Return [X, Y] of the center of cell containing provided text 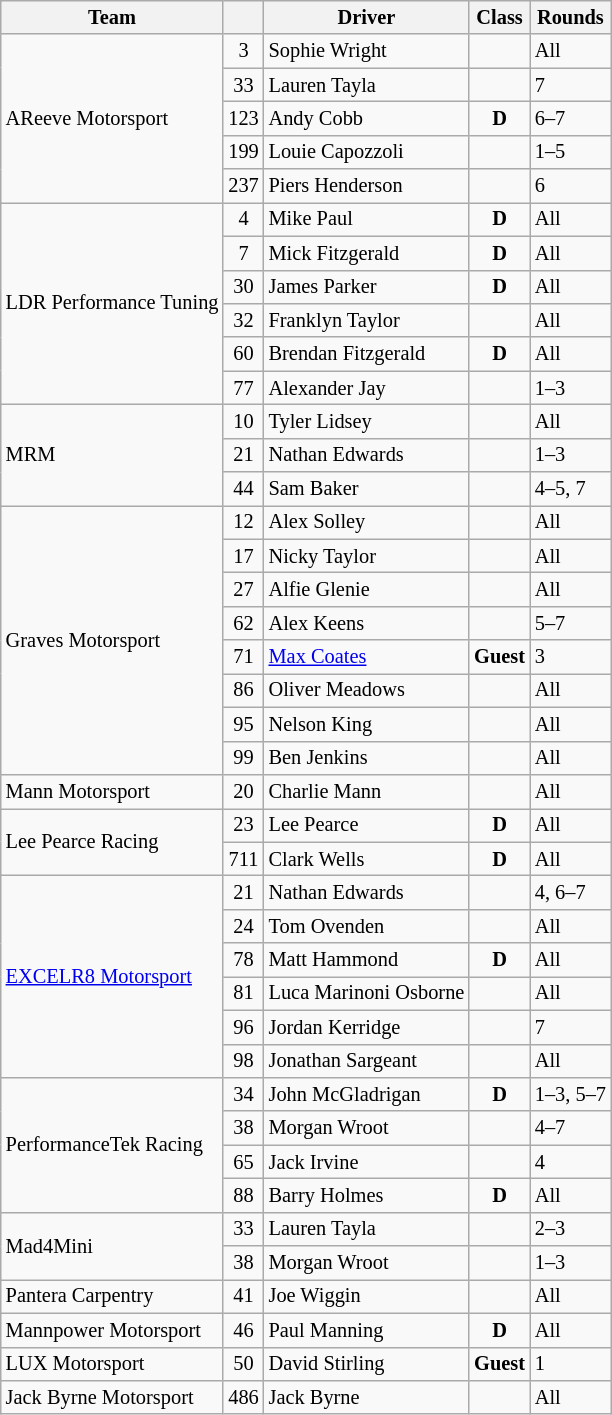
98 [243, 1061]
LDR Performance Tuning [112, 303]
Matt Hammond [367, 960]
4, 6–7 [570, 892]
86 [243, 690]
6 [570, 186]
Class [500, 17]
Nelson King [367, 724]
Mannpower Motorsport [112, 1330]
20 [243, 791]
44 [243, 489]
Mike Paul [367, 219]
99 [243, 758]
24 [243, 926]
1–3, 5–7 [570, 1094]
10 [243, 421]
Mad4Mini [112, 1246]
237 [243, 186]
Tom Ovenden [367, 926]
Barry Holmes [367, 1195]
MRM [112, 454]
Jack Irvine [367, 1162]
1 [570, 1364]
88 [243, 1195]
486 [243, 1397]
Jack Byrne Motorsport [112, 1397]
4–7 [570, 1128]
50 [243, 1364]
1–5 [570, 152]
Rounds [570, 17]
711 [243, 859]
123 [243, 118]
96 [243, 1027]
Luca Marinoni Osborne [367, 993]
EXCELR8 Motorsport [112, 976]
46 [243, 1330]
Driver [367, 17]
62 [243, 623]
James Parker [367, 287]
Alexander Jay [367, 388]
78 [243, 960]
4–5, 7 [570, 489]
AReeve Motorsport [112, 118]
Mick Fitzgerald [367, 253]
Pantera Carpentry [112, 1296]
95 [243, 724]
199 [243, 152]
Sam Baker [367, 489]
30 [243, 287]
John McGladrigan [367, 1094]
Alex Solley [367, 522]
60 [243, 354]
PerformanceTek Racing [112, 1144]
34 [243, 1094]
Team [112, 17]
17 [243, 556]
Graves Motorsport [112, 640]
Charlie Mann [367, 791]
Franklyn Taylor [367, 320]
Brendan Fitzgerald [367, 354]
Piers Henderson [367, 186]
6–7 [570, 118]
Clark Wells [367, 859]
Tyler Lidsey [367, 421]
Jordan Kerridge [367, 1027]
Alex Keens [367, 623]
2–3 [570, 1229]
Jonathan Sargeant [367, 1061]
LUX Motorsport [112, 1364]
27 [243, 589]
Oliver Meadows [367, 690]
Louie Capozzoli [367, 152]
Alfie Glenie [367, 589]
Sophie Wright [367, 51]
5–7 [570, 623]
David Stirling [367, 1364]
Lee Pearce [367, 825]
77 [243, 388]
Jack Byrne [367, 1397]
Andy Cobb [367, 118]
Lee Pearce Racing [112, 842]
Nicky Taylor [367, 556]
Mann Motorsport [112, 791]
12 [243, 522]
41 [243, 1296]
23 [243, 825]
Ben Jenkins [367, 758]
81 [243, 993]
Paul Manning [367, 1330]
32 [243, 320]
Max Coates [367, 657]
65 [243, 1162]
Joe Wiggin [367, 1296]
71 [243, 657]
